For the text-containing cell, return its midpoint in (x, y) coordinate format. 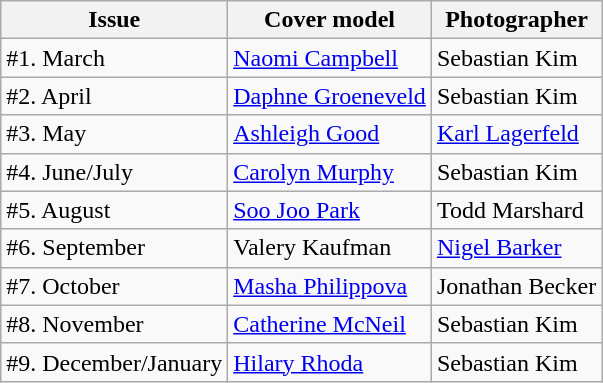
Valery Kaufman (330, 248)
Jonathan Becker (516, 286)
#3. May (114, 134)
Hilary Rhoda (330, 362)
#6. September (114, 248)
#2. April (114, 96)
Daphne Groeneveld (330, 96)
Ashleigh Good (330, 134)
Masha Philippova (330, 286)
Naomi Campbell (330, 58)
Nigel Barker (516, 248)
#8. November (114, 324)
Catherine McNeil (330, 324)
Issue (114, 20)
#7. October (114, 286)
#5. August (114, 210)
#4. June/July (114, 172)
Carolyn Murphy (330, 172)
Karl Lagerfeld (516, 134)
Soo Joo Park (330, 210)
Todd Marshard (516, 210)
Photographer (516, 20)
#1. March (114, 58)
Cover model (330, 20)
#9. December/January (114, 362)
